Output the [X, Y] coordinate of the center of the cell containing the given text.  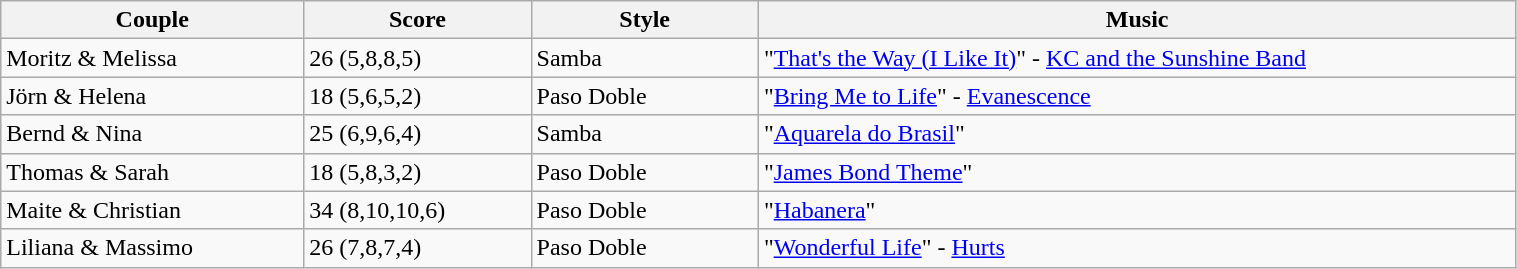
Style [644, 20]
"James Bond Theme" [1137, 172]
34 (8,10,10,6) [418, 210]
25 (6,9,6,4) [418, 134]
18 (5,8,3,2) [418, 172]
"Bring Me to Life" - Evanescence [1137, 96]
"Wonderful Life" - Hurts [1137, 248]
Moritz & Melissa [152, 58]
"Aquarela do Brasil" [1137, 134]
"That's the Way (I Like It)" - KC and the Sunshine Band [1137, 58]
Music [1137, 20]
Liliana & Massimo [152, 248]
26 (7,8,7,4) [418, 248]
26 (5,8,8,5) [418, 58]
Bernd & Nina [152, 134]
"Habanera" [1137, 210]
Jörn & Helena [152, 96]
Couple [152, 20]
Score [418, 20]
Maite & Christian [152, 210]
18 (5,6,5,2) [418, 96]
Thomas & Sarah [152, 172]
